Search for the cell housing the specified text and yield its (X, Y) center coordinate. 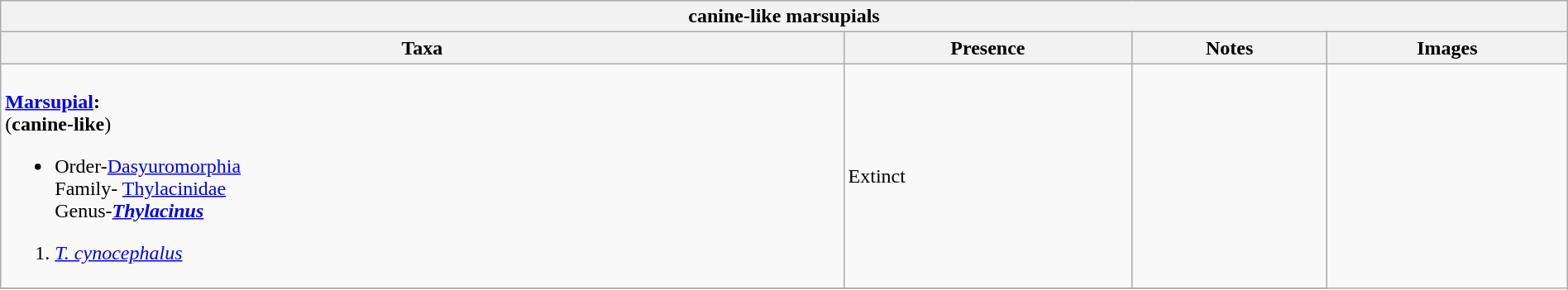
Presence (987, 48)
Marsupial:(canine-like)Order-DasyuromorphiaFamily- ThylacinidaeGenus-ThylacinusT. cynocephalus (422, 176)
Extinct (987, 176)
Taxa (422, 48)
canine-like marsupials (784, 17)
Images (1447, 48)
Notes (1230, 48)
